Capture the cell that displays the provided text and extract its [X, Y] central coordinate. 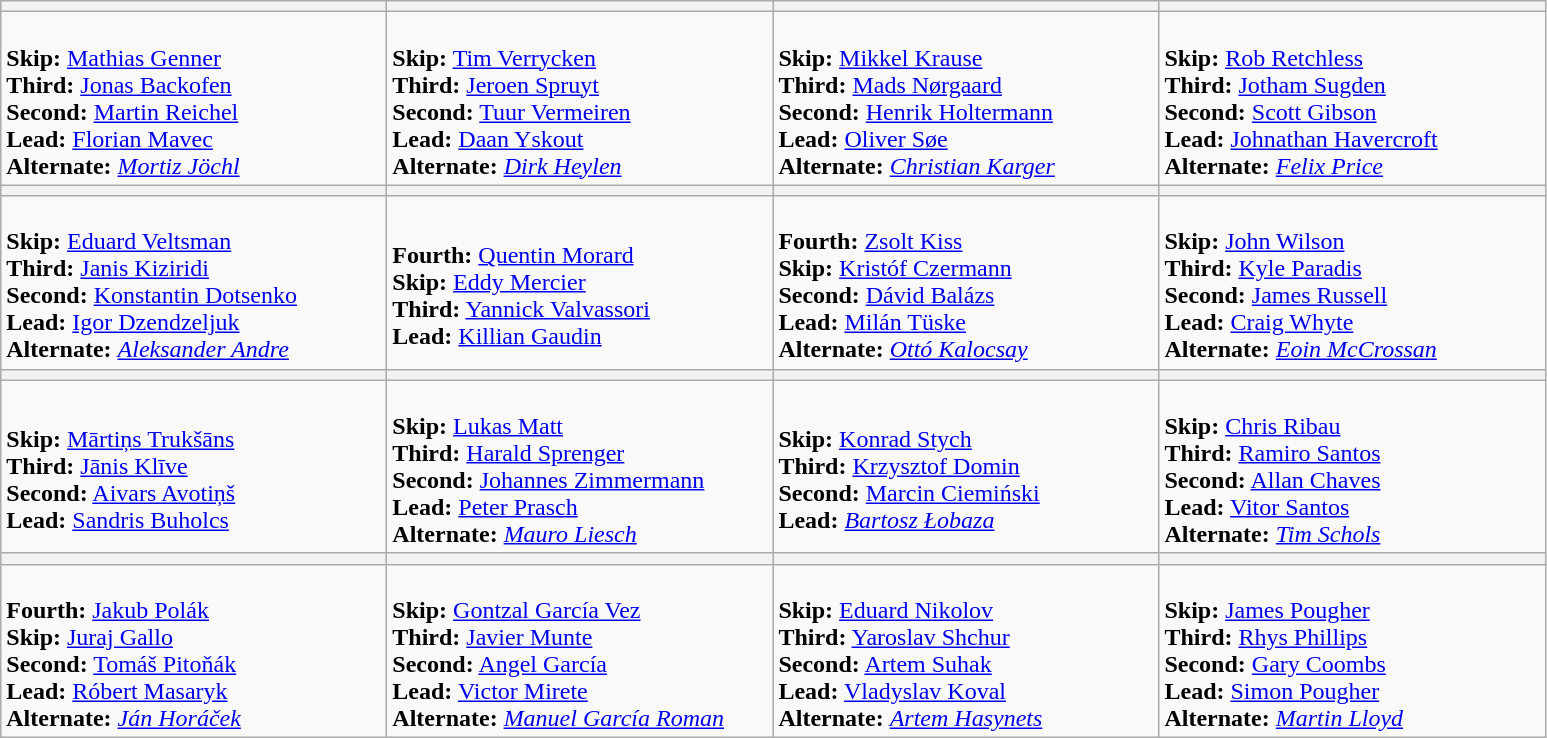
Skip: Eduard Nikolov Third: Yaroslav Shchur Second: Artem Suhak Lead: Vladyslav Koval Alternate: Artem Hasynets [966, 650]
Skip: Mikkel Krause Third: Mads Nørgaard Second: Henrik Holtermann Lead: Oliver Søe Alternate: Christian Karger [966, 98]
Fourth: Zsolt Kiss Skip: Kristóf Czermann Second: Dávid Balázs Lead: Milán Tüske Alternate: Ottó Kalocsay [966, 282]
Skip: Eduard Veltsman Third: Janis Kiziridi Second: Konstantin Dotsenko Lead: Igor Dzendzeljuk Alternate: Aleksander Andre [194, 282]
Skip: Lukas Matt Third: Harald Sprenger Second: Johannes Zimmermann Lead: Peter Prasch Alternate: Mauro Liesch [580, 466]
Skip: John Wilson Third: Kyle Paradis Second: James Russell Lead: Craig Whyte Alternate: Eoin McCrossan [1352, 282]
Skip: James Pougher Third: Rhys Phillips Second: Gary Coombs Lead: Simon Pougher Alternate: Martin Lloyd [1352, 650]
Skip: Rob Retchless Third: Jotham Sugden Second: Scott Gibson Lead: Johnathan Havercroft Alternate: Felix Price [1352, 98]
Skip: Gontzal García Vez Third: Javier Munte Second: Angel García Lead: Victor Mirete Alternate: Manuel García Roman [580, 650]
Skip: Chris Ribau Third: Ramiro Santos Second: Allan Chaves Lead: Vitor Santos Alternate: Tim Schols [1352, 466]
Fourth: Jakub Polák Skip: Juraj Gallo Second: Tomáš Pitoňák Lead: Róbert Masaryk Alternate: Ján Horáček [194, 650]
Skip: Tim Verrycken Third: Jeroen Spruyt Second: Tuur Vermeiren Lead: Daan Yskout Alternate: Dirk Heylen [580, 98]
Skip: Mārtiņs Trukšāns Third: Jānis Klīve Second: Aivars Avotiņš Lead: Sandris Buholcs [194, 466]
Skip: Mathias Genner Third: Jonas Backofen Second: Martin Reichel Lead: Florian Mavec Alternate: Mortiz Jöchl [194, 98]
Skip: Konrad Stych Third: Krzysztof Domin Second: Marcin Ciemiński Lead: Bartosz Łobaza [966, 466]
Fourth: Quentin Morard Skip: Eddy Mercier Third: Yannick Valvassori Lead: Killian Gaudin [580, 282]
